Detect which cell encompasses the target text, then output its (X, Y) center coordinate. 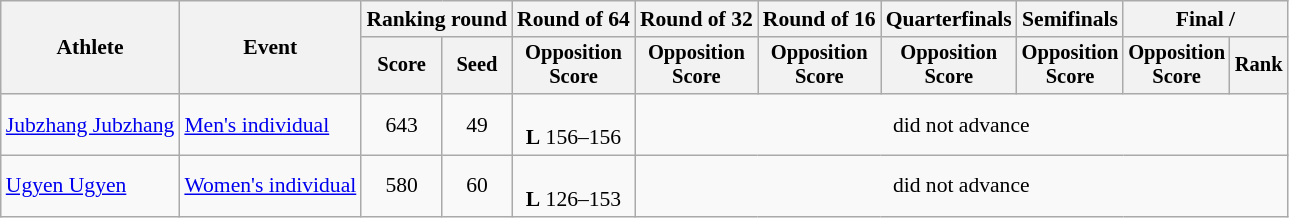
580 (402, 186)
Ranking round (436, 19)
49 (477, 124)
Athlete (90, 48)
643 (402, 124)
L 126–153 (574, 186)
Rank (1259, 66)
Final / (1205, 19)
Seed (477, 66)
60 (477, 186)
Jubzhang Jubzhang (90, 124)
Quarterfinals (949, 19)
L 156–156 (574, 124)
Score (402, 66)
Semifinals (1070, 19)
Round of 32 (696, 19)
Women's individual (270, 186)
Round of 16 (820, 19)
Round of 64 (574, 19)
Event (270, 48)
Ugyen Ugyen (90, 186)
Men's individual (270, 124)
